Identify which cell holds the provided text, then report its [x, y] central coordinate. 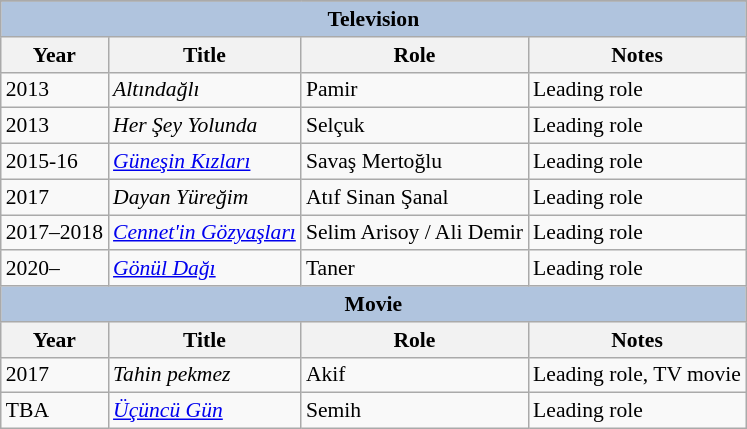
2017–2018 [54, 233]
2020– [54, 269]
Dayan Yüreğim [204, 197]
Güneşin Kızları [204, 162]
TBA [54, 411]
Taner [414, 269]
Selçuk [414, 126]
Tahin pekmez [204, 375]
Selim Arisoy / Ali Demir [414, 233]
Savaş Mertoğlu [414, 162]
Her Şey Yolunda [204, 126]
Leading role, TV movie [637, 375]
Üçüncü Gün [204, 411]
Movie [374, 304]
2015-16 [54, 162]
Pamir [414, 90]
Altındağlı [204, 90]
Akif [414, 375]
Atıf Sinan Şanal [414, 197]
Semih [414, 411]
Cennet'in Gözyaşları [204, 233]
Television [374, 19]
Gönül Dağı [204, 269]
